Return the (x, y) coordinate for the center point of the cell that contains the specified text.  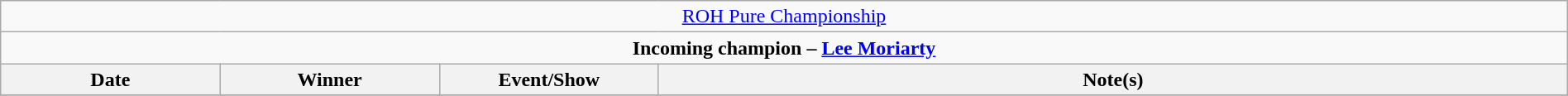
Event/Show (549, 79)
Winner (329, 79)
Incoming champion – Lee Moriarty (784, 48)
Date (111, 79)
ROH Pure Championship (784, 17)
Note(s) (1113, 79)
